Provide the (x, y) coordinate of the cell's center where the given text is located.  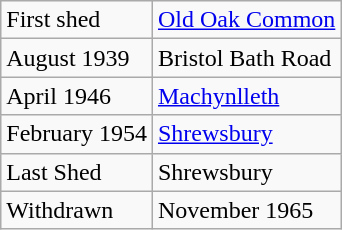
Bristol Bath Road (246, 58)
August 1939 (77, 58)
Old Oak Common (246, 20)
February 1954 (77, 134)
November 1965 (246, 210)
Withdrawn (77, 210)
First shed (77, 20)
Machynlleth (246, 96)
Last Shed (77, 172)
April 1946 (77, 96)
